Pinpoint the cell where the given text exists, returning its [x, y] midpoint coordinate. 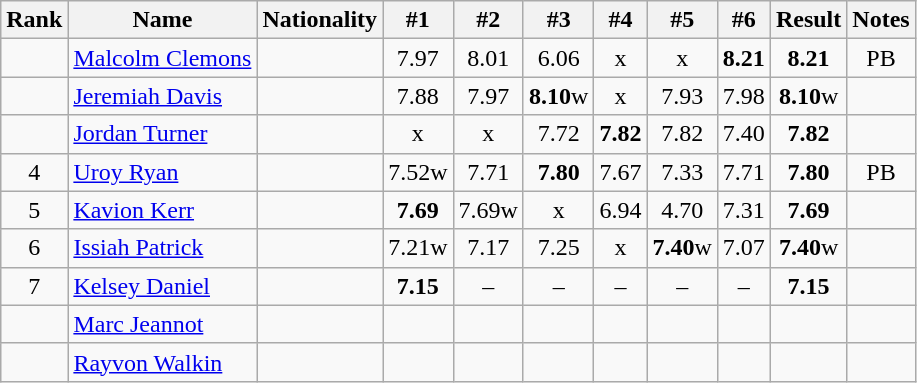
7.67 [620, 172]
Kavion Kerr [162, 210]
Notes [881, 20]
#4 [620, 20]
4.70 [682, 210]
7.33 [682, 172]
Rayvon Walkin [162, 362]
4 [34, 172]
7.52w [418, 172]
Name [162, 20]
Result [808, 20]
7.69w [488, 210]
6.94 [620, 210]
#1 [418, 20]
7.93 [682, 96]
Kelsey Daniel [162, 286]
#2 [488, 20]
7.88 [418, 96]
Jordan Turner [162, 134]
5 [34, 210]
6 [34, 248]
#6 [744, 20]
7.40 [744, 134]
Issiah Patrick [162, 248]
Nationality [320, 20]
7 [34, 286]
7.25 [558, 248]
Malcolm Clemons [162, 58]
7.98 [744, 96]
Jeremiah Davis [162, 96]
7.21w [418, 248]
7.72 [558, 134]
8.01 [488, 58]
7.17 [488, 248]
Uroy Ryan [162, 172]
6.06 [558, 58]
Marc Jeannot [162, 324]
7.31 [744, 210]
#3 [558, 20]
#5 [682, 20]
7.07 [744, 248]
Rank [34, 20]
